Locate the cell with the specified text and output its (X, Y) center coordinate. 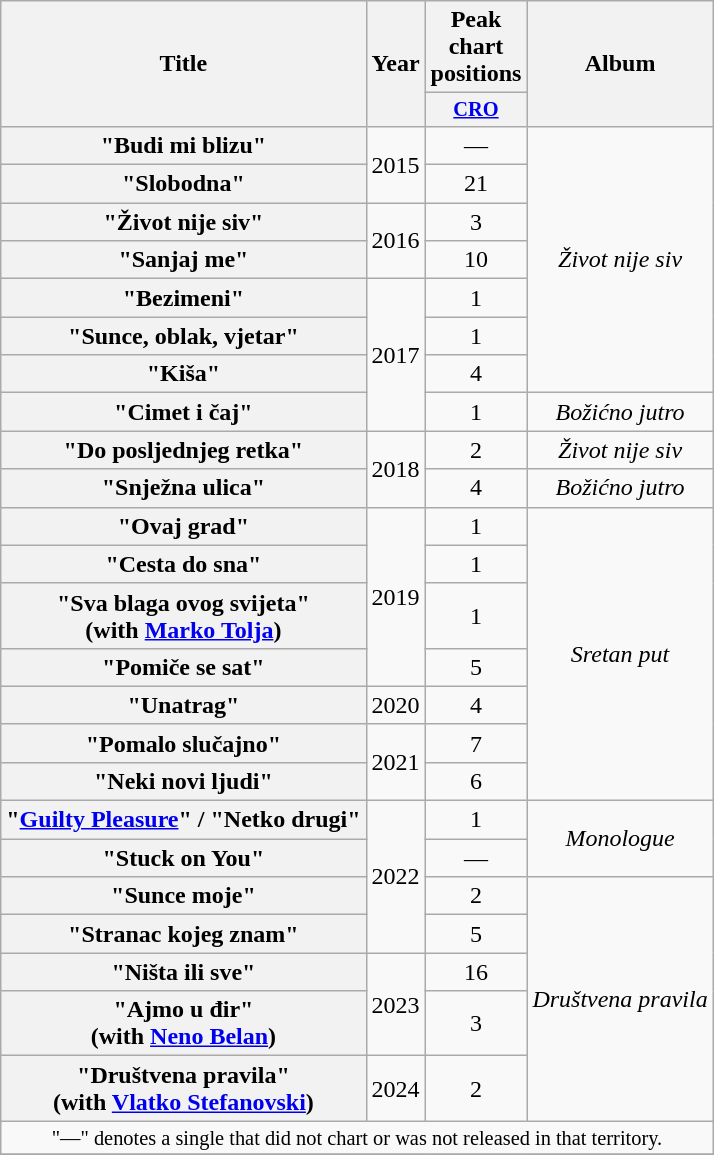
"Društvena pravila"(with Vlatko Stefanovski) (184, 1088)
"Snježna ulica" (184, 488)
"Kiša" (184, 374)
"Stranac kojeg znam" (184, 934)
"Ajmo u đir"(with Neno Belan) (184, 1024)
2018 (396, 469)
"Neki novi ljudi" (184, 781)
"Cimet i čaj" (184, 412)
Year (396, 64)
"Slobodna" (184, 184)
"Do posljednjeg retka" (184, 450)
2023 (396, 1004)
Album (620, 64)
7 (476, 743)
"Pomiče se sat" (184, 667)
"Ovaj grad" (184, 526)
Monologue (620, 839)
21 (476, 184)
"Sanjaj me" (184, 260)
"—" denotes a single that did not chart or was not released in that territory. (357, 1138)
"Pomalo slučajno" (184, 743)
2020 (396, 705)
2024 (396, 1088)
10 (476, 260)
Title (184, 64)
Društvena pravila (620, 999)
"Bezimeni" (184, 298)
2021 (396, 762)
"Život nije siv" (184, 222)
"Unatrag" (184, 705)
CRO (476, 110)
"Sunce moje" (184, 896)
2017 (396, 355)
"Guilty Pleasure" / "Netko drugi" (184, 820)
"Cesta do sna" (184, 564)
Peak chart positions (476, 47)
2016 (396, 241)
"Stuck on You" (184, 858)
2019 (396, 596)
"Sva blaga ovog svijeta"(with Marko Tolja) (184, 616)
"Budi mi blizu" (184, 145)
"Ništa ili sve" (184, 972)
Sretan put (620, 654)
2015 (396, 164)
16 (476, 972)
6 (476, 781)
2022 (396, 877)
"Sunce, oblak, vjetar" (184, 336)
